For the text-containing cell, return its midpoint in (X, Y) coordinate format. 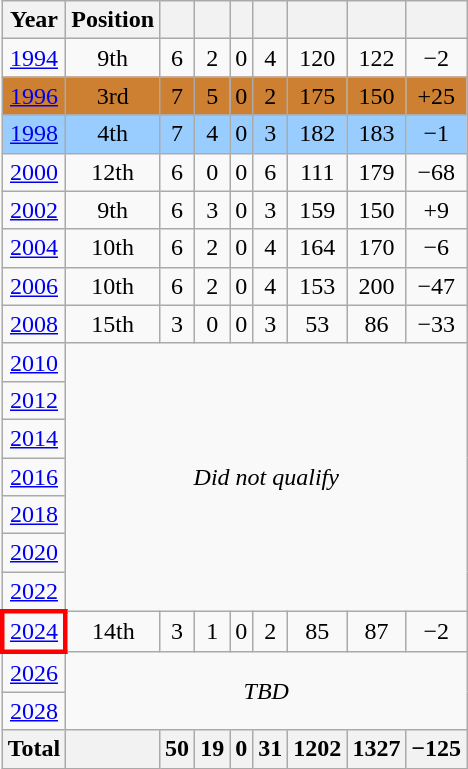
164 (318, 248)
1202 (318, 749)
Did not qualify (266, 477)
2004 (34, 248)
120 (318, 58)
−47 (436, 286)
170 (376, 248)
+25 (436, 96)
14th (113, 632)
200 (376, 286)
3rd (113, 96)
2018 (34, 515)
−6 (436, 248)
2002 (34, 210)
86 (376, 324)
Position (113, 20)
50 (178, 749)
85 (318, 632)
2006 (34, 286)
+9 (436, 210)
2008 (34, 324)
53 (318, 324)
183 (376, 134)
31 (270, 749)
122 (376, 58)
Total (34, 749)
19 (212, 749)
Year (34, 20)
2000 (34, 172)
1998 (34, 134)
182 (318, 134)
15th (113, 324)
2026 (34, 672)
153 (318, 286)
2014 (34, 438)
2016 (34, 477)
159 (318, 210)
1994 (34, 58)
2010 (34, 362)
2028 (34, 711)
2022 (34, 592)
2020 (34, 553)
12th (113, 172)
175 (318, 96)
−125 (436, 749)
5 (212, 96)
1996 (34, 96)
4th (113, 134)
2012 (34, 400)
−68 (436, 172)
−1 (436, 134)
−33 (436, 324)
2024 (34, 632)
1 (212, 632)
1327 (376, 749)
179 (376, 172)
111 (318, 172)
87 (376, 632)
TBD (266, 691)
